For the text-containing cell, return its midpoint in [X, Y] coordinate format. 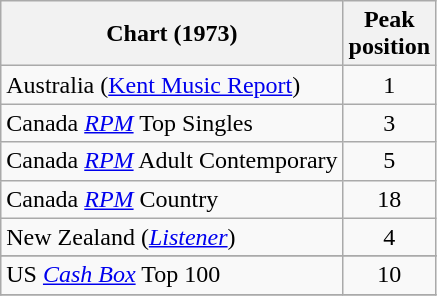
10 [389, 275]
Canada RPM Top Singles [172, 123]
US Cash Box Top 100 [172, 275]
Canada RPM Country [172, 199]
Australia (Kent Music Report) [172, 85]
1 [389, 85]
5 [389, 161]
Chart (1973) [172, 34]
18 [389, 199]
3 [389, 123]
Peakposition [389, 34]
New Zealand (Listener) [172, 237]
Canada RPM Adult Contemporary [172, 161]
4 [389, 237]
